Find where the given text appears and provide that cell's center as [X, Y] coordinate. 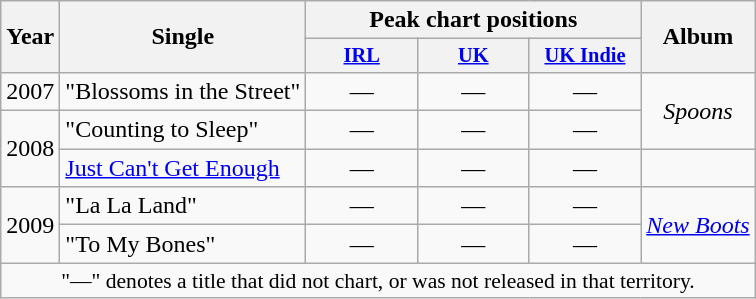
"To My Bones" [183, 244]
UK Indie [585, 56]
2008 [30, 149]
"Counting to Sleep" [183, 130]
IRL [362, 56]
"Blossoms in the Street" [183, 91]
Spoons [698, 110]
UK [473, 56]
Single [183, 37]
Album [698, 37]
2009 [30, 225]
2007 [30, 91]
"La La Land" [183, 206]
Peak chart positions [474, 20]
Just Can't Get Enough [183, 168]
Year [30, 37]
"—" denotes a title that did not chart, or was not released in that territory. [378, 281]
New Boots [698, 225]
